Provide the (x, y) coordinate of the cell's center where the given text is located.  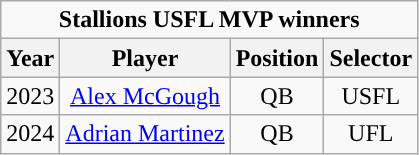
Player (145, 58)
Position (277, 58)
Adrian Martinez (145, 134)
Year (30, 58)
Selector (371, 58)
2024 (30, 134)
Alex McGough (145, 96)
Stallions USFL MVP winners (210, 20)
2023 (30, 96)
USFL (371, 96)
UFL (371, 134)
